Locate the cell with the specified text and output its (x, y) center coordinate. 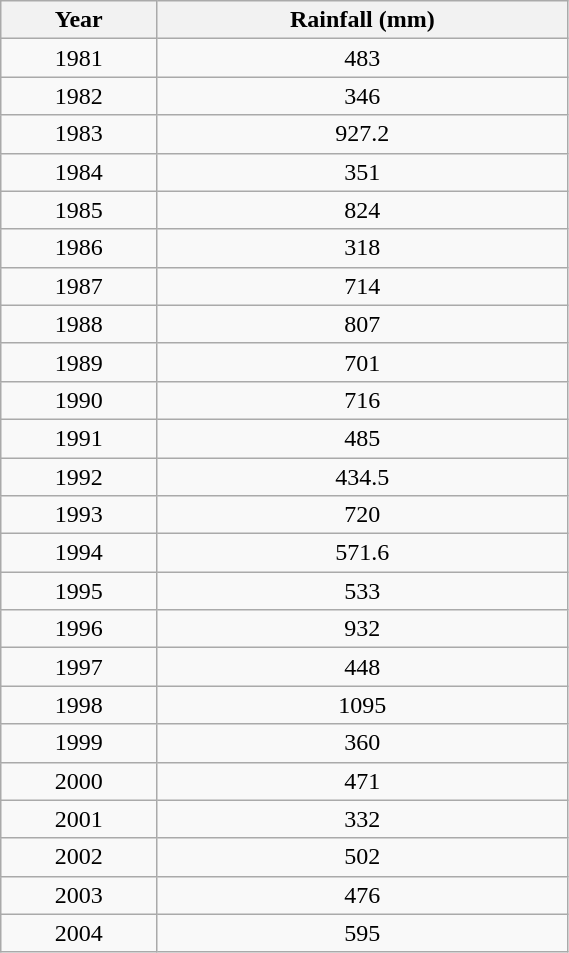
2003 (79, 895)
2001 (79, 819)
448 (362, 667)
571.6 (362, 553)
1992 (79, 477)
714 (362, 286)
1986 (79, 248)
2004 (79, 933)
1997 (79, 667)
533 (362, 591)
483 (362, 58)
1095 (362, 705)
1987 (79, 286)
1996 (79, 629)
824 (362, 210)
1993 (79, 515)
502 (362, 857)
1988 (79, 324)
476 (362, 895)
434.5 (362, 477)
927.2 (362, 134)
1998 (79, 705)
332 (362, 819)
720 (362, 515)
318 (362, 248)
1983 (79, 134)
1994 (79, 553)
485 (362, 438)
701 (362, 362)
Rainfall (mm) (362, 20)
1982 (79, 96)
1981 (79, 58)
471 (362, 781)
2000 (79, 781)
360 (362, 743)
932 (362, 629)
351 (362, 172)
1991 (79, 438)
1985 (79, 210)
807 (362, 324)
1989 (79, 362)
2002 (79, 857)
595 (362, 933)
Year (79, 20)
1995 (79, 591)
1999 (79, 743)
346 (362, 96)
1990 (79, 400)
1984 (79, 172)
716 (362, 400)
